Provide the (x, y) coordinate of the cell's center where the given text is located.  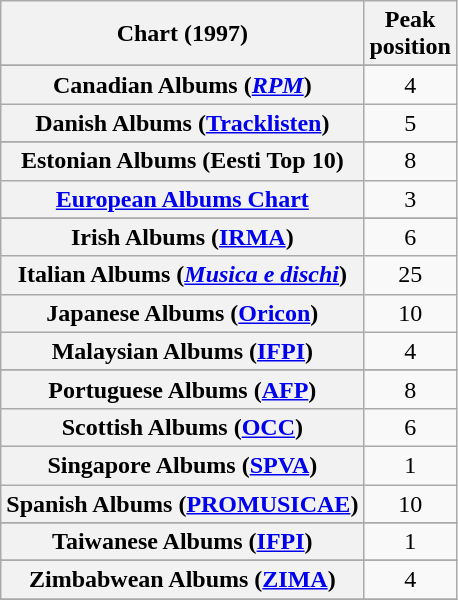
Irish Albums (IRMA) (182, 237)
Zimbabwean Albums (ZIMA) (182, 580)
Spanish Albums (PROMUSICAE) (182, 503)
Singapore Albums (SPVA) (182, 465)
Canadian Albums (RPM) (182, 85)
Taiwanese Albums (IFPI) (182, 542)
Peakposition (410, 34)
5 (410, 123)
Malaysian Albums (IFPI) (182, 351)
Danish Albums (Tracklisten) (182, 123)
Italian Albums (Musica e dischi) (182, 275)
Estonian Albums (Eesti Top 10) (182, 161)
Chart (1997) (182, 34)
European Albums Chart (182, 199)
Scottish Albums (OCC) (182, 427)
Japanese Albums (Oricon) (182, 313)
25 (410, 275)
Portuguese Albums (AFP) (182, 389)
3 (410, 199)
